Provide the (X, Y) coordinate of the cell's center where the given text is located.  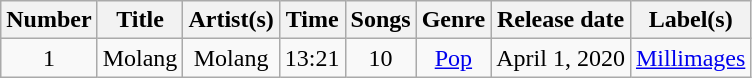
Release date (561, 20)
Genre (454, 20)
Title (140, 20)
Songs (380, 20)
Pop (454, 58)
Time (312, 20)
Artist(s) (231, 20)
Number (49, 20)
Millimages (690, 58)
10 (380, 58)
13:21 (312, 58)
1 (49, 58)
April 1, 2020 (561, 58)
Label(s) (690, 20)
